Pinpoint the cell where the given text exists, returning its [X, Y] midpoint coordinate. 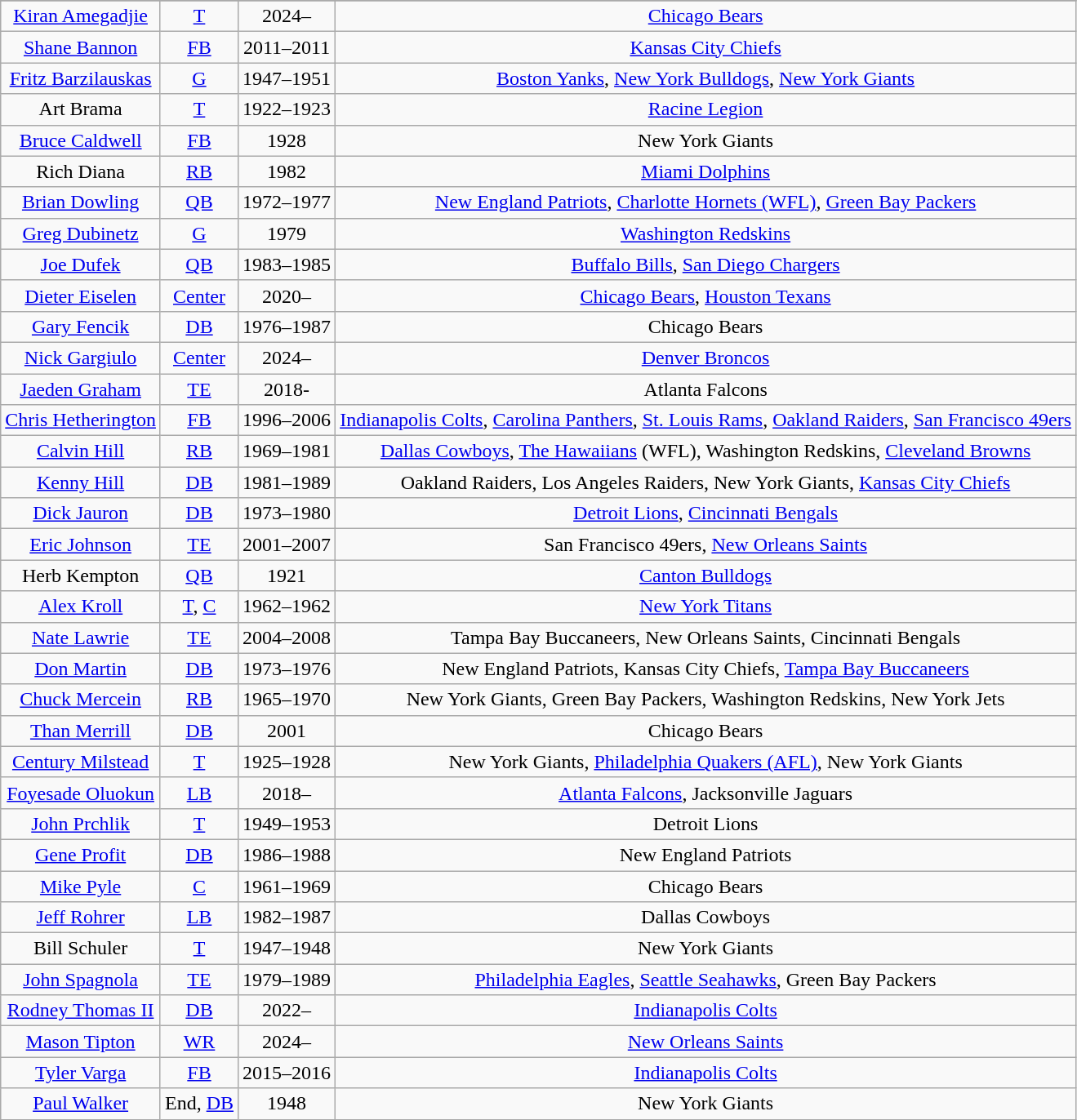
Rich Diana [81, 171]
Chuck Mercein [81, 700]
Boston Yanks, New York Bulldogs, New York Giants [705, 78]
2001 [287, 731]
1969–1981 [287, 451]
New York Titans [705, 607]
2020– [287, 296]
Mason Tipton [81, 1042]
1982–1987 [287, 918]
2018– [287, 793]
Shane Bannon [81, 47]
New York Giants, Philadelphia Quakers (AFL), New York Giants [705, 762]
Chicago Bears, Houston Texans [705, 296]
Bill Schuler [81, 949]
1965–1970 [287, 700]
Detroit Lions, Cincinnati Bengals [705, 513]
Brian Dowling [81, 202]
1981–1989 [287, 482]
Rodney Thomas II [81, 1011]
1996–2006 [287, 420]
Herb Kempton [81, 576]
End, DB [199, 1104]
New England Patriots [705, 855]
Tyler Varga [81, 1073]
1979–1989 [287, 980]
Paul Walker [81, 1104]
Calvin Hill [81, 451]
Kansas City Chiefs [705, 47]
Fritz Barzilauskas [81, 78]
Kenny Hill [81, 482]
Jaeden Graham [81, 389]
1986–1988 [287, 855]
1921 [287, 576]
Philadelphia Eagles, Seattle Seahawks, Green Bay Packers [705, 980]
Greg Dubinetz [81, 233]
Art Brama [81, 109]
Denver Broncos [705, 358]
2011–2011 [287, 47]
New England Patriots, Charlotte Hornets (WFL), Green Bay Packers [705, 202]
1925–1928 [287, 762]
1949–1953 [287, 824]
Washington Redskins [705, 233]
Atlanta Falcons, Jacksonville Jaguars [705, 793]
Detroit Lions [705, 824]
Dallas Cowboys, The Hawaiians (WFL), Washington Redskins, Cleveland Browns [705, 451]
1962–1962 [287, 607]
Gary Fencik [81, 327]
Than Merrill [81, 731]
New England Patriots, Kansas City Chiefs, Tampa Bay Buccaneers [705, 669]
San Francisco 49ers, New Orleans Saints [705, 544]
1973–1980 [287, 513]
Alex Kroll [81, 607]
New Orleans Saints [705, 1042]
Kiran Amegadjie [81, 16]
1983–1985 [287, 264]
Jeff Rohrer [81, 918]
2004–2008 [287, 638]
Bruce Caldwell [81, 140]
1947–1948 [287, 949]
Nate Lawrie [81, 638]
Canton Bulldogs [705, 576]
Racine Legion [705, 109]
2001–2007 [287, 544]
Dick Jauron [81, 513]
Dallas Cowboys [705, 918]
Dieter Eiselen [81, 296]
New York Giants, Green Bay Packers, Washington Redskins, New York Jets [705, 700]
Miami Dolphins [705, 171]
1922–1923 [287, 109]
John Prchlik [81, 824]
1972–1977 [287, 202]
Nick Gargiulo [81, 358]
T, C [199, 607]
WR [199, 1042]
2015–2016 [287, 1073]
Oakland Raiders, Los Angeles Raiders, New York Giants, Kansas City Chiefs [705, 482]
1976–1987 [287, 327]
John Spagnola [81, 980]
Mike Pyle [81, 886]
Chris Hetherington [81, 420]
Joe Dufek [81, 264]
Gene Profit [81, 855]
Tampa Bay Buccaneers, New Orleans Saints, Cincinnati Bengals [705, 638]
Century Milstead [81, 762]
1947–1951 [287, 78]
1928 [287, 140]
Eric Johnson [81, 544]
1961–1969 [287, 886]
C [199, 886]
Foyesade Oluokun [81, 793]
2018- [287, 389]
2022– [287, 1011]
1973–1976 [287, 669]
1948 [287, 1104]
Indianapolis Colts, Carolina Panthers, St. Louis Rams, Oakland Raiders, San Francisco 49ers [705, 420]
1982 [287, 171]
Don Martin [81, 669]
Buffalo Bills, San Diego Chargers [705, 264]
1979 [287, 233]
Atlanta Falcons [705, 389]
